For the text-containing cell, return its midpoint in [x, y] coordinate format. 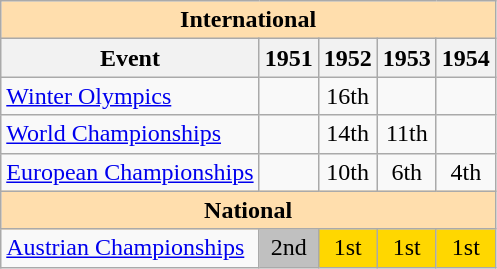
6th [406, 172]
1952 [348, 58]
Event [130, 58]
1951 [288, 58]
National [248, 210]
Winter Olympics [130, 96]
1953 [406, 58]
10th [348, 172]
16th [348, 96]
14th [348, 134]
4th [466, 172]
11th [406, 134]
2nd [288, 248]
World Championships [130, 134]
International [248, 20]
1954 [466, 58]
European Championships [130, 172]
Austrian Championships [130, 248]
